Find where the given text appears and provide that cell's center as [x, y] coordinate. 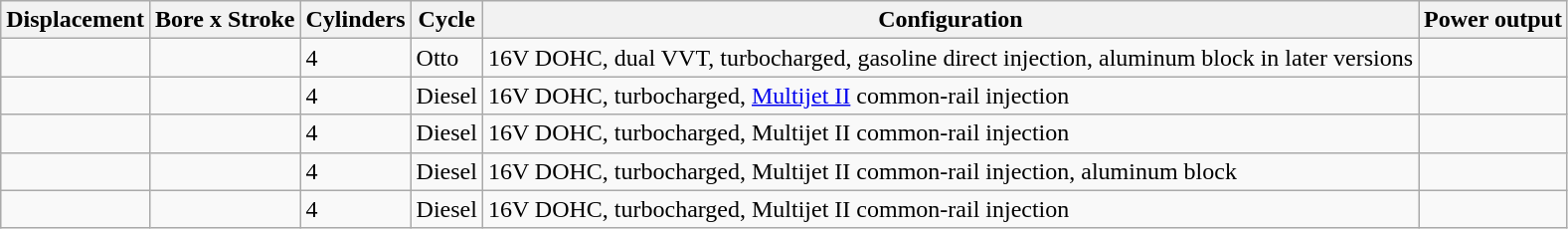
Cylinders [356, 20]
Configuration [951, 20]
Otto [446, 58]
Power output [1493, 20]
16V DOHC, dual VVT, turbocharged, gasoline direct injection, aluminum block in later versions [951, 58]
Cycle [446, 20]
Bore x Stroke [225, 20]
Displacement [76, 20]
16V DOHC, turbocharged, Multijet II common-rail injection, aluminum block [951, 171]
